Scan for the cell matching the given text and deliver its [X, Y] coordinate at center. 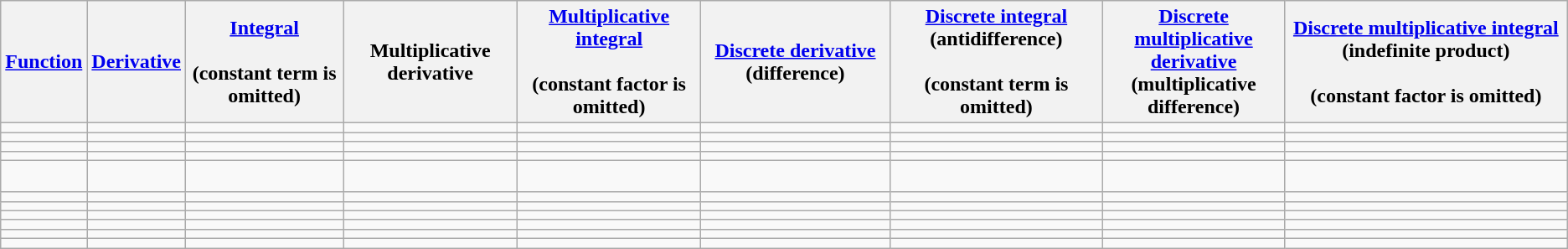
Discrete multiplicative integral (indefinite product)(constant factor is omitted) [1426, 62]
Multiplicative integral(constant factor is omitted) [610, 62]
Function [44, 62]
Discrete derivative (difference) [796, 62]
Derivative [137, 62]
Multiplicative derivative [431, 62]
Integral(constant term is omitted) [265, 62]
Discrete integral (antidifference)(constant term is omitted) [996, 62]
Discrete multiplicative derivative(multiplicative difference) [1194, 62]
